Return [x, y] of the center of cell containing provided text 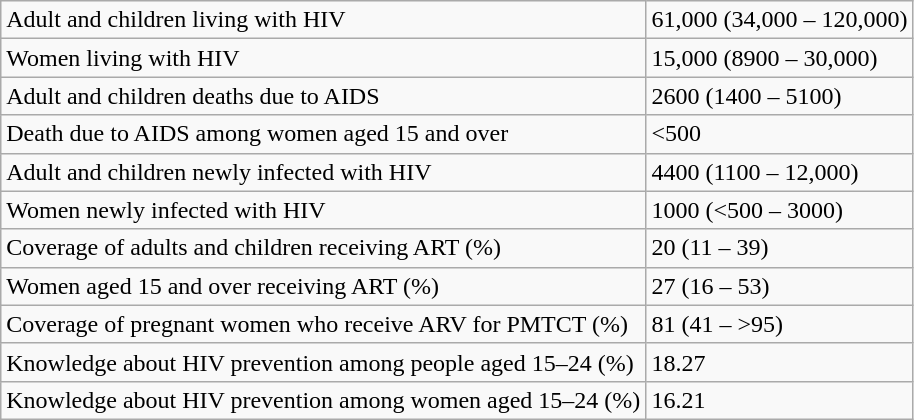
18.27 [780, 362]
Coverage of adults and children receiving ART (%) [324, 248]
2600 (1400 – 5100) [780, 96]
Knowledge about HIV prevention among people aged 15–24 (%) [324, 362]
Women living with HIV [324, 58]
15,000 (8900 – 30,000) [780, 58]
Adult and children living with HIV [324, 20]
4400 (1100 – 12,000) [780, 172]
81 (41 – >95) [780, 324]
Adult and children newly infected with HIV [324, 172]
16.21 [780, 400]
27 (16 – 53) [780, 286]
Knowledge about HIV prevention among women aged 15–24 (%) [324, 400]
<500 [780, 134]
Coverage of pregnant women who receive ARV for PMTCT (%) [324, 324]
Women aged 15 and over receiving ART (%) [324, 286]
20 (11 – 39) [780, 248]
Women newly infected with HIV [324, 210]
Death due to AIDS among women aged 15 and over [324, 134]
1000 (<500 – 3000) [780, 210]
61,000 (34,000 – 120,000) [780, 20]
Adult and children deaths due to AIDS [324, 96]
